Find where the given text appears and provide that cell's center as (X, Y) coordinate. 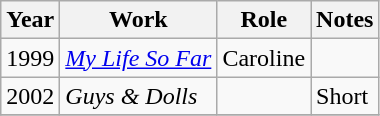
Guys & Dolls (138, 96)
2002 (30, 96)
Short (345, 96)
Notes (345, 20)
Year (30, 20)
My Life So Far (138, 58)
1999 (30, 58)
Role (264, 20)
Caroline (264, 58)
Work (138, 20)
